Scan for the cell matching the given text and deliver its (X, Y) coordinate at center. 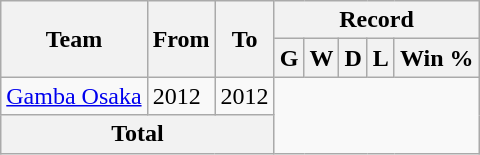
Record (376, 20)
G (289, 58)
Total (138, 134)
Win % (436, 58)
From (181, 39)
Gamba Osaka (74, 96)
W (322, 58)
To (244, 39)
D (353, 58)
Team (74, 39)
L (380, 58)
